Detect which cell encompasses the target text, then output its (x, y) center coordinate. 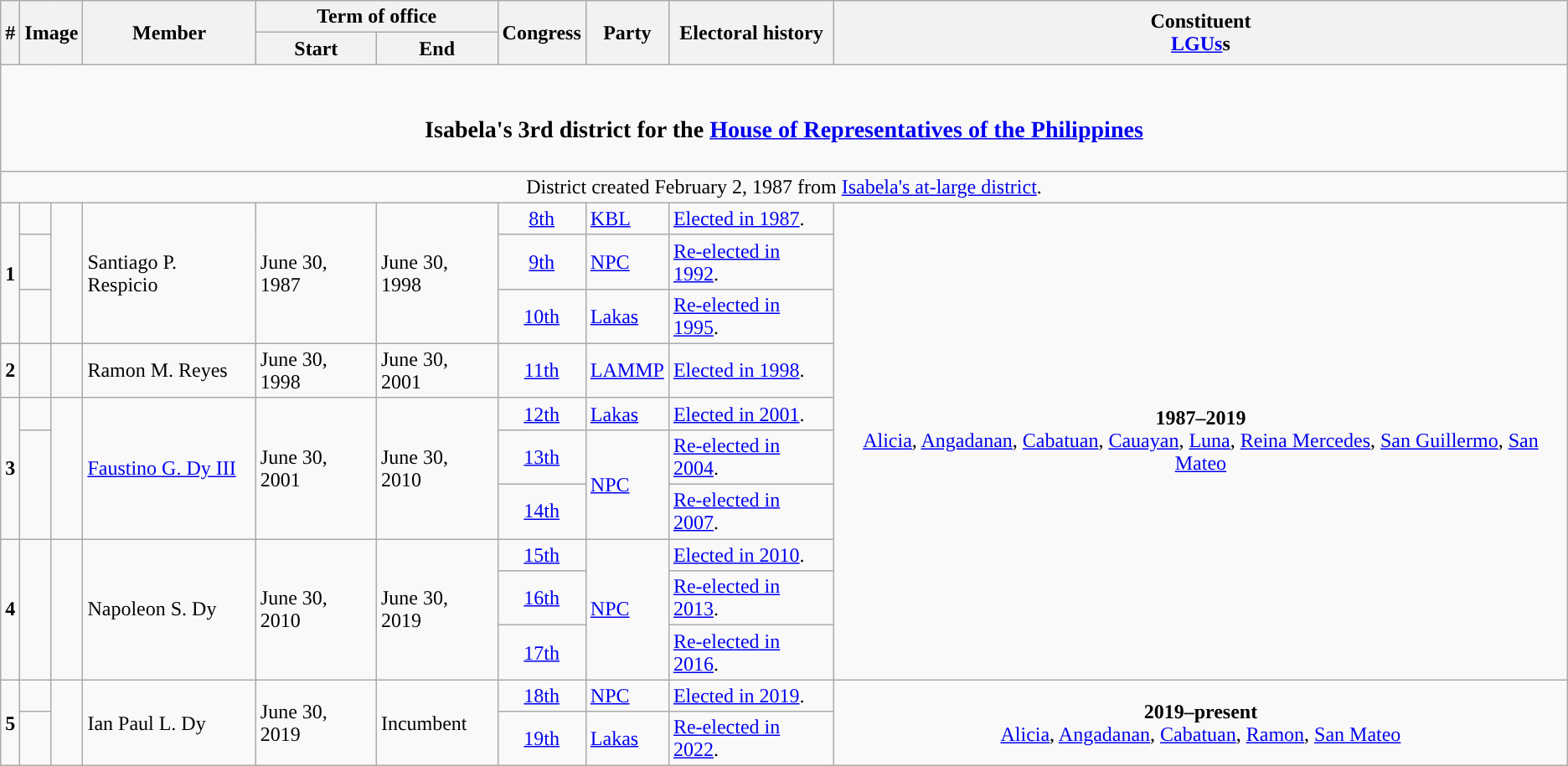
17th (541, 653)
Start (316, 49)
Re-elected in 2022. (750, 738)
Ian Paul L. Dy (169, 723)
Re-elected in 2016. (750, 653)
Elected in 1987. (750, 218)
Isabela's 3rd district for the House of Representatives of the Philippines (784, 117)
Member (169, 33)
Re-elected in 1995. (750, 316)
3 (10, 468)
Congress (541, 33)
Party (627, 33)
Electoral history (750, 33)
5 (10, 723)
Santiago P. Respicio (169, 273)
9th (541, 261)
KBL (627, 218)
8th (541, 218)
18th (541, 696)
13th (541, 457)
16th (541, 598)
Re-elected in 2013. (750, 598)
# (10, 33)
2019–presentAlicia, Angadanan, Cabatuan, Ramon, San Mateo (1201, 723)
Incumbent (437, 723)
Re-elected in 2004. (750, 457)
Faustino G. Dy III (169, 468)
LAMMP (627, 370)
4 (10, 609)
Elected in 2019. (750, 696)
Image (52, 33)
10th (541, 316)
1 (10, 273)
2 (10, 370)
Re-elected in 1992. (750, 261)
Elected in 1998. (750, 370)
15th (541, 555)
District created February 2, 1987 from Isabela's at-large district. (784, 187)
11th (541, 370)
12th (541, 414)
19th (541, 738)
Elected in 2001. (750, 414)
June 30, 1987 (316, 273)
Napoleon S. Dy (169, 609)
1987–2019Alicia, Angadanan, Cabatuan, Cauayan, Luna, Reina Mercedes, San Guillermo, San Mateo (1201, 441)
ConstituentLGUss (1201, 33)
End (437, 49)
Re-elected in 2007. (750, 512)
Term of office (377, 17)
Ramon M. Reyes (169, 370)
Elected in 2010. (750, 555)
14th (541, 512)
